Find where the given text appears and provide that cell's center as (X, Y) coordinate. 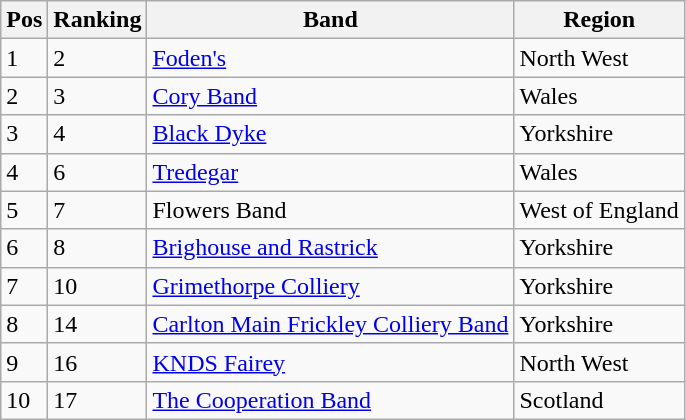
9 (24, 362)
Tredegar (330, 172)
14 (98, 324)
KNDS Fairey (330, 362)
Flowers Band (330, 210)
Carlton Main Frickley Colliery Band (330, 324)
Grimethorpe Colliery (330, 286)
Foden's (330, 58)
5 (24, 210)
Black Dyke (330, 134)
Region (599, 20)
Pos (24, 20)
Scotland (599, 400)
The Cooperation Band (330, 400)
17 (98, 400)
Ranking (98, 20)
West of England (599, 210)
Cory Band (330, 96)
Band (330, 20)
Brighouse and Rastrick (330, 248)
1 (24, 58)
16 (98, 362)
